Return [X, Y] of the center of cell containing provided text 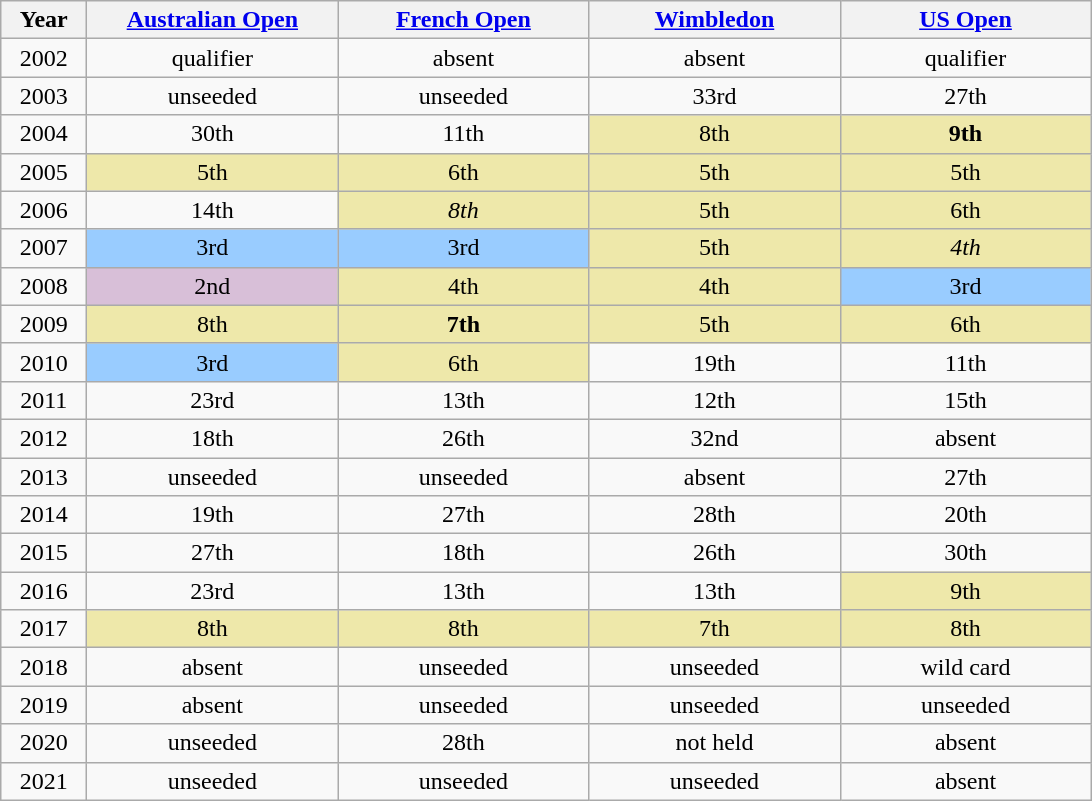
12th [714, 400]
Year [44, 20]
2009 [44, 324]
2004 [44, 134]
Wimbledon [714, 20]
2002 [44, 58]
33rd [714, 96]
2011 [44, 400]
2021 [44, 781]
20th [966, 515]
wild card [966, 667]
2007 [44, 248]
2008 [44, 286]
2006 [44, 210]
2005 [44, 172]
2003 [44, 96]
14th [212, 210]
Australian Open [212, 20]
2020 [44, 743]
2016 [44, 591]
2018 [44, 667]
32nd [714, 438]
2nd [212, 286]
2012 [44, 438]
US Open [966, 20]
2013 [44, 477]
2014 [44, 515]
2010 [44, 362]
2015 [44, 553]
not held [714, 743]
2017 [44, 629]
2019 [44, 705]
French Open [464, 20]
15th [966, 400]
